Detect which cell encompasses the target text, then output its (x, y) center coordinate. 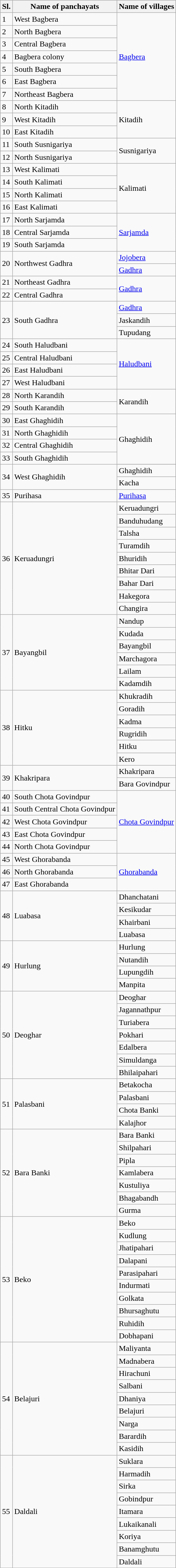
North Susnigariya (65, 157)
Kamlabera (146, 1173)
Kudlung (146, 1236)
Kalajhor (146, 1123)
18 (7, 232)
Tupudang (146, 332)
Kadamdih (146, 684)
Kero (146, 759)
Kadma (146, 721)
South Gadhra (65, 320)
51 (7, 1104)
West Ghorabanda (65, 859)
East Chota Govindpur (65, 834)
Changira (146, 609)
24 (7, 345)
Bhuridih (146, 558)
Harmadih (146, 1474)
Nandup (146, 621)
North Ghaghidih (65, 433)
Lukaikanali (146, 1524)
North Sarjamda (65, 220)
55 (7, 1512)
Turamdih (146, 546)
Hirachuni (146, 1374)
Bhitar Dari (146, 571)
Banamghutu (146, 1549)
Lupungdih (146, 972)
North Kitadih (65, 107)
Talsha (146, 533)
35 (7, 496)
East Kitadih (65, 132)
West Kitadih (65, 119)
Manpita (146, 985)
Golkata (146, 1298)
South Susnigariya (65, 144)
Northeast Bagbera (65, 94)
West Bagbera (65, 19)
Jagannathpur (146, 1010)
Edalbera (146, 1047)
42 (7, 822)
43 (7, 834)
20 (7, 264)
52 (7, 1173)
West Ghaghidih (65, 477)
East Bagbera (65, 82)
15 (7, 195)
East Haludbani (65, 370)
Koriya (146, 1536)
Kitadih (146, 119)
41 (7, 809)
11 (7, 144)
Bhilaipahari (146, 1072)
Turiabera (146, 1022)
Dhaniya (146, 1399)
Jojobera (146, 257)
Itamara (146, 1511)
25 (7, 357)
South Bagbera (65, 69)
Name of villages (146, 7)
Bara Govindpur (146, 784)
44 (7, 847)
Gurma (146, 1211)
37 (7, 652)
Goradih (146, 709)
Rugridih (146, 734)
Suklara (146, 1461)
7 (7, 94)
South Haludbani (65, 345)
Gobindpur (146, 1499)
Bahar Dari (146, 584)
8 (7, 107)
Maliyanta (146, 1348)
Name of panchayats (65, 7)
Northwest Gadhra (65, 264)
South Central Chota Govindpur (65, 809)
6 (7, 82)
Indurmati (146, 1286)
Jaskandih (146, 320)
Jhatipahari (146, 1248)
40 (7, 797)
Parasipahari (146, 1273)
Dhanchatani (146, 897)
31 (7, 433)
54 (7, 1398)
Madnabera (146, 1361)
29 (7, 408)
36 (7, 558)
Barardih (146, 1436)
South Kalimati (65, 182)
Marchagora (146, 659)
South Ghaghidih (65, 458)
East Ghaghidih (65, 420)
Pipla (146, 1160)
49 (7, 966)
3 (7, 44)
Betakocha (146, 1085)
Kustuliya (146, 1185)
Central Sarjamda (65, 232)
South Sarjamda (65, 245)
Bhagabandh (146, 1198)
North Chota Govindpur (65, 847)
5 (7, 69)
Karandih (146, 402)
38 (7, 727)
South Karandih (65, 408)
34 (7, 477)
4 (7, 57)
Central Haludbani (65, 357)
30 (7, 420)
Khairbani (146, 922)
17 (7, 220)
Bhursaghutu (146, 1311)
39 (7, 778)
Banduhudang (146, 521)
Susnigariya (146, 151)
1 (7, 19)
53 (7, 1280)
Dalapani (146, 1261)
Shilpahari (146, 1148)
Simuldanga (146, 1060)
33 (7, 458)
48 (7, 916)
West Kalimati (65, 170)
32 (7, 445)
Ruhidih (146, 1323)
Lailam (146, 671)
Khukradih (146, 696)
22 (7, 295)
Chota Govindpur (146, 822)
Sirka (146, 1486)
50 (7, 1035)
Bagbera (146, 57)
Ghorabanda (146, 872)
East Kalimati (65, 207)
Pokhari (146, 1035)
East Ghorabanda (65, 884)
Central Bagbera (65, 44)
Northeast Gadhra (65, 282)
47 (7, 884)
21 (7, 282)
9 (7, 119)
Hakegora (146, 596)
Kalimati (146, 188)
South Chota Govindpur (65, 797)
Central Gadhra (65, 295)
46 (7, 872)
Sl. (7, 7)
Kacha (146, 483)
28 (7, 395)
North Bagbera (65, 32)
Sarjamda (146, 232)
13 (7, 170)
West Chota Govindpur (65, 822)
12 (7, 157)
North Karandih (65, 395)
10 (7, 132)
23 (7, 320)
27 (7, 383)
19 (7, 245)
Salbani (146, 1386)
Bagbera colony (65, 57)
North Kalimati (65, 195)
Kudada (146, 634)
Haludbani (146, 364)
North Ghorabanda (65, 872)
Kasidih (146, 1449)
16 (7, 207)
Nutandih (146, 960)
Central Ghaghidih (65, 445)
2 (7, 32)
26 (7, 370)
Narga (146, 1424)
14 (7, 182)
Kesikudar (146, 909)
Dobhapani (146, 1336)
45 (7, 859)
Chota Banki (146, 1110)
West Haludbani (65, 383)
